Provide the [x, y] coordinate of the cell's center where the given text is located.  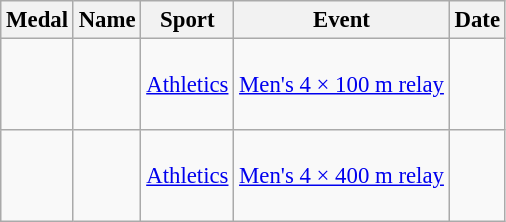
Men's 4 × 100 m relay [342, 85]
Sport [188, 20]
Men's 4 × 400 m relay [342, 176]
Date [477, 20]
Name [107, 20]
Event [342, 20]
Medal [38, 20]
